Output the (x, y) coordinate of the center of the cell containing the given text.  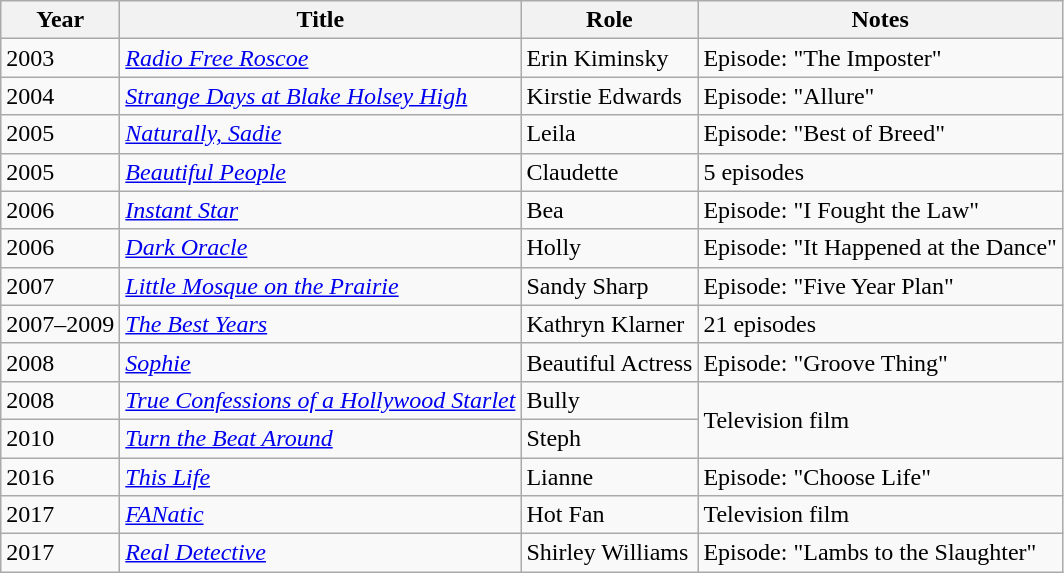
True Confessions of a Hollywood Starlet (320, 400)
2007 (60, 286)
Holly (610, 248)
Episode: "Allure" (880, 96)
21 episodes (880, 324)
Episode: "Best of Breed" (880, 134)
2010 (60, 438)
Bea (610, 210)
Erin Kiminsky (610, 58)
Naturally, Sadie (320, 134)
Bully (610, 400)
Role (610, 20)
Notes (880, 20)
Beautiful Actress (610, 362)
5 episodes (880, 172)
Episode: "The Imposter" (880, 58)
Episode: "I Fought the Law" (880, 210)
The Best Years (320, 324)
Leila (610, 134)
Claudette (610, 172)
Turn the Beat Around (320, 438)
Episode: "Five Year Plan" (880, 286)
Episode: "Lambs to the Slaughter" (880, 553)
FANatic (320, 515)
Shirley Williams (610, 553)
Sophie (320, 362)
Radio Free Roscoe (320, 58)
Strange Days at Blake Holsey High (320, 96)
Kirstie Edwards (610, 96)
2007–2009 (60, 324)
Year (60, 20)
Beautiful People (320, 172)
2016 (60, 477)
Dark Oracle (320, 248)
Kathryn Klarner (610, 324)
Hot Fan (610, 515)
Little Mosque on the Prairie (320, 286)
Instant Star (320, 210)
Lianne (610, 477)
Episode: "Choose Life" (880, 477)
Real Detective (320, 553)
Episode: "Groove Thing" (880, 362)
2003 (60, 58)
Steph (610, 438)
Title (320, 20)
Episode: "It Happened at the Dance" (880, 248)
This Life (320, 477)
2004 (60, 96)
Sandy Sharp (610, 286)
